Search for the cell housing the specified text and yield its (X, Y) center coordinate. 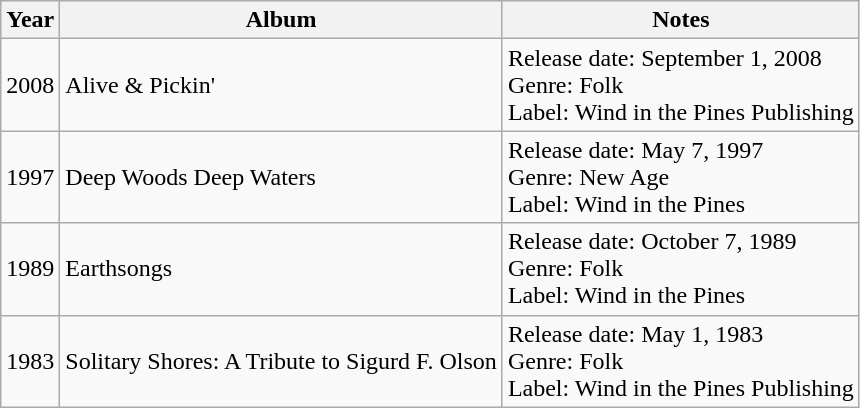
Release date: May 7, 1997Genre: New AgeLabel: Wind in the Pines (680, 177)
2008 (30, 85)
1997 (30, 177)
Year (30, 20)
Release date: September 1, 2008Genre: FolkLabel: Wind in the Pines Publishing (680, 85)
Release date: October 7, 1989Genre: FolkLabel: Wind in the Pines (680, 269)
Solitary Shores: A Tribute to Sigurd F. Olson (282, 361)
Earthsongs (282, 269)
Notes (680, 20)
Deep Woods Deep Waters (282, 177)
Album (282, 20)
Release date: May 1, 1983Genre: FolkLabel: Wind in the Pines Publishing (680, 361)
Alive & Pickin' (282, 85)
1989 (30, 269)
1983 (30, 361)
